Extract the [X, Y] coordinate from the center of the cell holding the provided text.  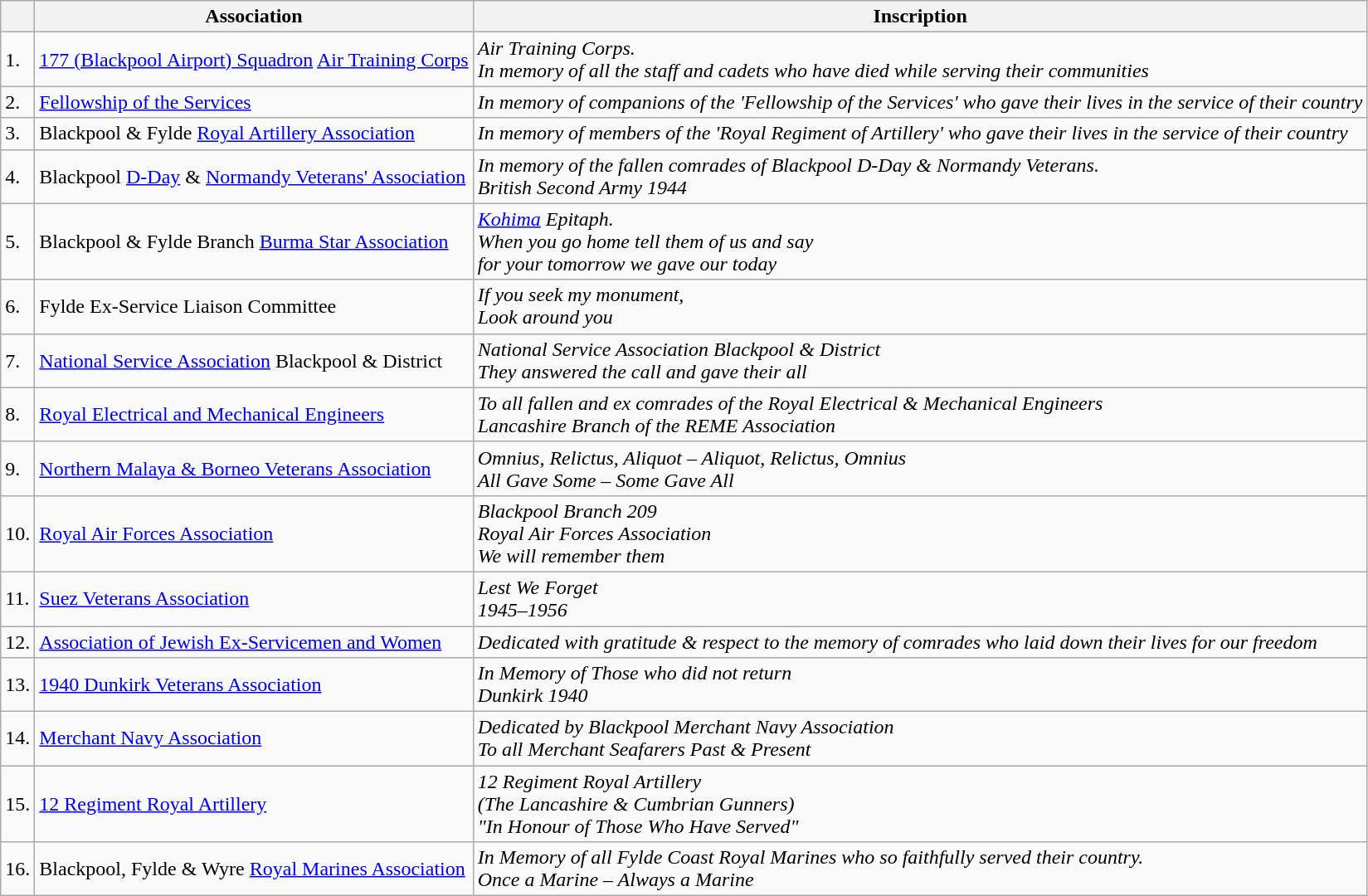
To all fallen and ex comrades of the Royal Electrical & Mechanical Engineers Lancashire Branch of the REME Association [920, 415]
Royal Electrical and Mechanical Engineers [254, 415]
National Service Association Blackpool & District They answered the call and gave their all [920, 360]
In Memory of all Fylde Coast Royal Marines who so faithfully served their country. Once a Marine – Always a Marine [920, 869]
Air Training Corps. In memory of all the staff and cadets who have died while serving their communities [920, 60]
Merchant Navy Association [254, 738]
Association of Jewish Ex-Servicemen and Women [254, 641]
Inscription [920, 17]
National Service Association Blackpool & District [254, 360]
Blackpool & Fylde Branch Burma Star Association [254, 241]
1940 Dunkirk Veterans Association [254, 685]
6. [18, 307]
Fylde Ex-Service Liaison Committee [254, 307]
Association [254, 17]
10. [18, 533]
Lest We Forget 1945–1956 [920, 599]
Suez Veterans Association [254, 599]
Dedicated by Blackpool Merchant Navy Association To all Merchant Seafarers Past & Present [920, 738]
177 (Blackpool Airport) Squadron Air Training Corps [254, 60]
Blackpool, Fylde & Wyre Royal Marines Association [254, 869]
Blackpool D-Day & Normandy Veterans' Association [254, 176]
5. [18, 241]
In memory of members of the 'Royal Regiment of Artillery' who gave their lives in the service of their country [920, 134]
12 Regiment Royal Artillery [254, 804]
13. [18, 685]
4. [18, 176]
2. [18, 102]
In memory of companions of the 'Fellowship of the Services' who gave their lives in the service of their country [920, 102]
14. [18, 738]
16. [18, 869]
8. [18, 415]
15. [18, 804]
Northern Malaya & Borneo Veterans Association [254, 468]
11. [18, 599]
Kohima Epitaph. When you go home tell them of us and say for your tomorrow we gave our today [920, 241]
Royal Air Forces Association [254, 533]
Fellowship of the Services [254, 102]
9. [18, 468]
7. [18, 360]
If you seek my monument, Look around you [920, 307]
Omnius, Relictus, Aliquot – Aliquot, Relictus, Omnius All Gave Some – Some Gave All [920, 468]
1. [18, 60]
Dedicated with gratitude & respect to the memory of comrades who laid down their lives for our freedom [920, 641]
12 Regiment Royal Artillery (The Lancashire & Cumbrian Gunners) "In Honour of Those Who Have Served" [920, 804]
Blackpool & Fylde Royal Artillery Association [254, 134]
3. [18, 134]
In memory of the fallen comrades of Blackpool D-Day & Normandy Veterans. British Second Army 1944 [920, 176]
12. [18, 641]
Blackpool Branch 209 Royal Air Forces Association We will remember them [920, 533]
In Memory of Those who did not return Dunkirk 1940 [920, 685]
